Output the [x, y] coordinate of the center of the cell containing the given text.  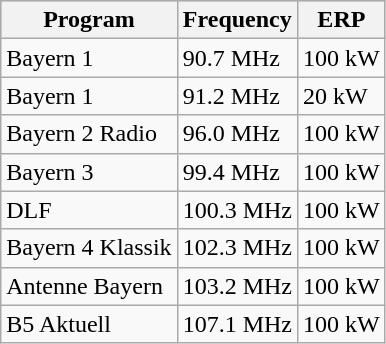
ERP [342, 20]
Frequency [237, 20]
DLF [89, 210]
Bayern 4 Klassik [89, 248]
103.2 MHz [237, 286]
Bayern 2 Radio [89, 134]
107.1 MHz [237, 324]
Program [89, 20]
102.3 MHz [237, 248]
20 kW [342, 96]
100.3 MHz [237, 210]
90.7 MHz [237, 58]
B5 Aktuell [89, 324]
Bayern 3 [89, 172]
Antenne Bayern [89, 286]
96.0 MHz [237, 134]
91.2 MHz [237, 96]
99.4 MHz [237, 172]
